Output the [x, y] coordinate of the center of the cell containing the given text.  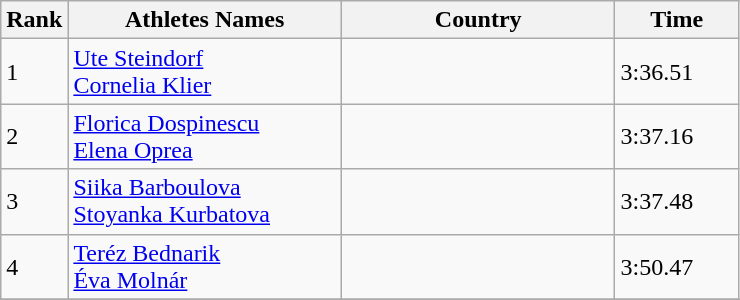
3:37.48 [677, 202]
3 [34, 202]
Country [478, 20]
3:36.51 [677, 72]
Rank [34, 20]
Siika BarboulovaStoyanka Kurbatova [205, 202]
Florica DospinescuElena Oprea [205, 136]
1 [34, 72]
3:37.16 [677, 136]
3:50.47 [677, 266]
Teréz BednarikÉva Molnár [205, 266]
Athletes Names [205, 20]
Ute SteindorfCornelia Klier [205, 72]
2 [34, 136]
Time [677, 20]
4 [34, 266]
